Capture the cell that displays the provided text and extract its [X, Y] central coordinate. 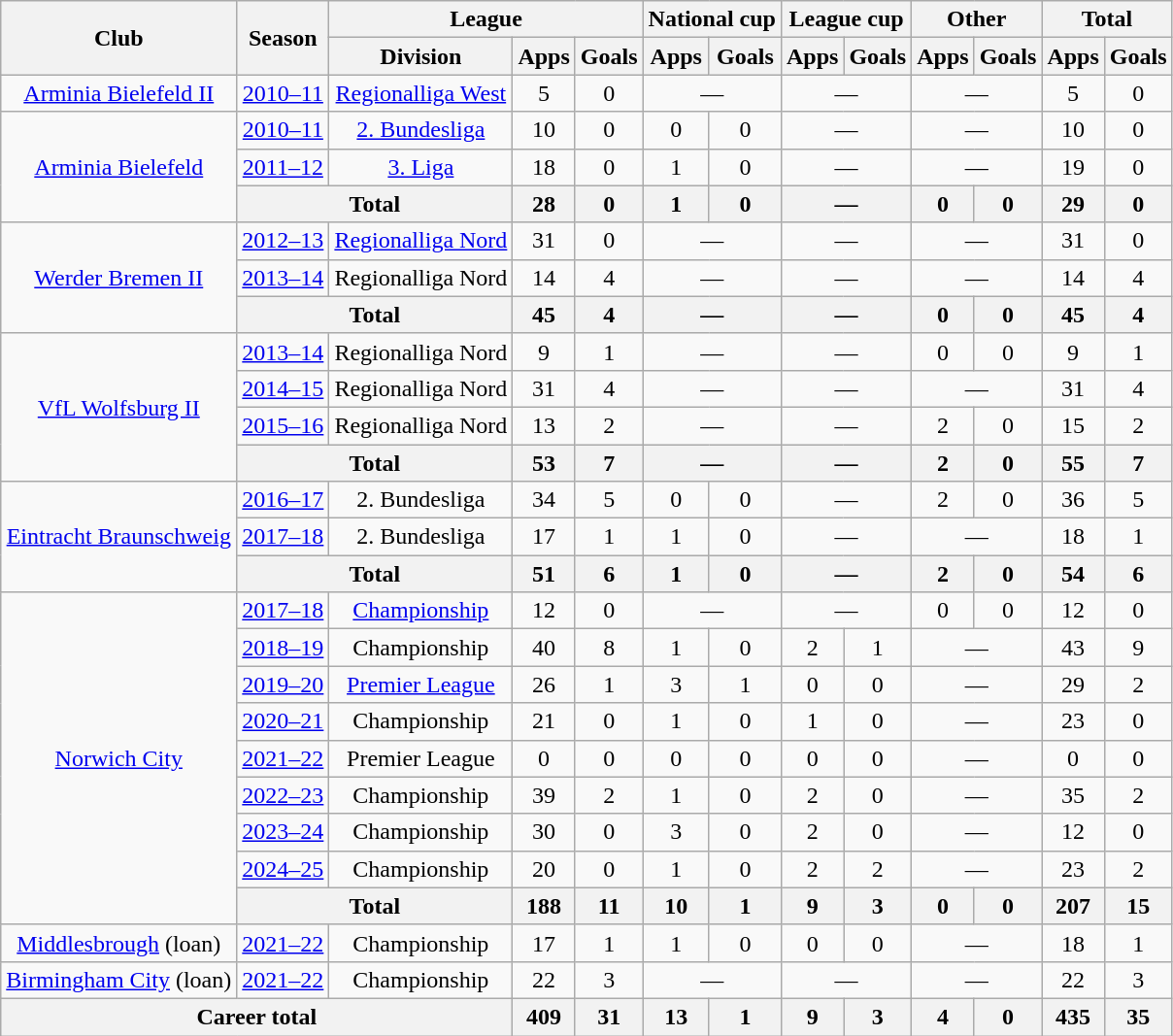
11 [609, 906]
55 [1073, 463]
26 [544, 685]
39 [544, 795]
Middlesbrough (loan) [118, 943]
Regionalliga West [421, 93]
8 [609, 648]
2018–19 [284, 648]
19 [1073, 167]
Club [118, 38]
2024–25 [284, 869]
Other [977, 19]
League cup [846, 19]
43 [1073, 648]
Season [284, 38]
435 [1073, 1017]
3. Liga [421, 167]
Werder Bremen II [118, 278]
409 [544, 1017]
2016–17 [284, 500]
Arminia Bielefeld II [118, 93]
207 [1073, 906]
21 [544, 721]
2014–15 [284, 388]
2020–21 [284, 721]
34 [544, 500]
Career total [256, 1017]
VfL Wolfsburg II [118, 407]
28 [544, 204]
40 [544, 648]
2022–23 [284, 795]
20 [544, 869]
53 [544, 463]
Arminia Bielefeld [118, 167]
Eintracht Braunschweig [118, 537]
2019–20 [284, 685]
36 [1073, 500]
54 [1073, 574]
National cup [712, 19]
Norwich City [118, 759]
League [486, 19]
2011–12 [284, 167]
2012–13 [284, 241]
Birmingham City (loan) [118, 980]
51 [544, 574]
30 [544, 832]
2023–24 [284, 832]
188 [544, 906]
Division [421, 56]
2015–16 [284, 425]
